Provide the (X, Y) coordinate of the cell's center where the given text is located.  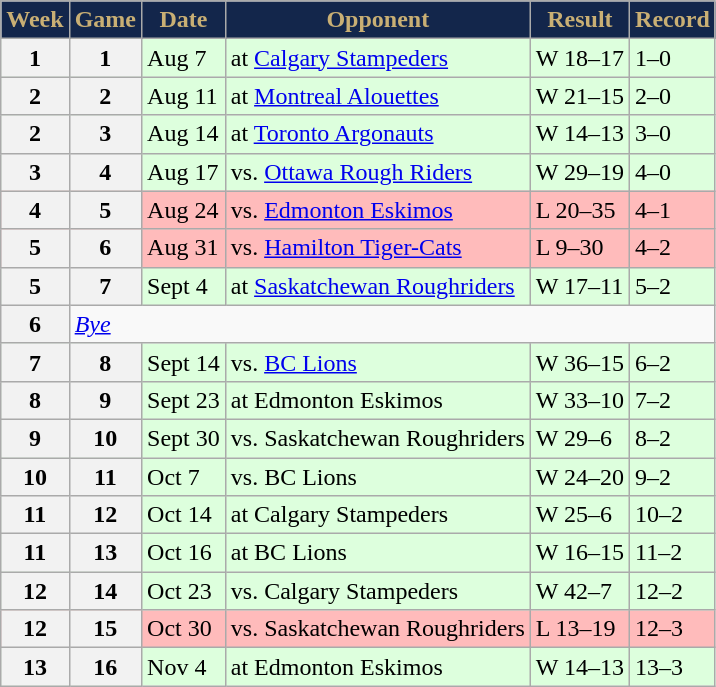
W 17–11 (580, 286)
Result (580, 20)
Sept 4 (184, 286)
Date (184, 20)
Aug 24 (184, 210)
at Toronto Argonauts (378, 134)
vs. Hamilton Tiger-Cats (378, 248)
W 33–10 (580, 400)
vs. Ottawa Rough Riders (378, 172)
9–2 (673, 477)
Aug 17 (184, 172)
at BC Lions (378, 553)
Aug 7 (184, 58)
W 36–15 (580, 362)
4–1 (673, 210)
at Montreal Alouettes (378, 96)
7–2 (673, 400)
Game (105, 20)
10–2 (673, 515)
vs. Calgary Stampeders (378, 591)
Aug 31 (184, 248)
W 29–19 (580, 172)
1–0 (673, 58)
15 (105, 629)
13–3 (673, 667)
Oct 30 (184, 629)
Sept 30 (184, 438)
W 21–15 (580, 96)
Sept 23 (184, 400)
Opponent (378, 20)
Sept 14 (184, 362)
W 25–6 (580, 515)
L 13–19 (580, 629)
Nov 4 (184, 667)
4–0 (673, 172)
vs. Edmonton Eskimos (378, 210)
Aug 14 (184, 134)
11–2 (673, 553)
5–2 (673, 286)
W 42–7 (580, 591)
W 18–17 (580, 58)
W 24–20 (580, 477)
3–0 (673, 134)
L 20–35 (580, 210)
8–2 (673, 438)
12–3 (673, 629)
2–0 (673, 96)
Bye (392, 324)
16 (105, 667)
W 16–15 (580, 553)
Oct 14 (184, 515)
4–2 (673, 248)
Record (673, 20)
Oct 7 (184, 477)
14 (105, 591)
Oct 16 (184, 553)
12–2 (673, 591)
Aug 11 (184, 96)
at Saskatchewan Roughriders (378, 286)
Week (35, 20)
6–2 (673, 362)
L 9–30 (580, 248)
W 29–6 (580, 438)
Oct 23 (184, 591)
